Provide the (x, y) coordinate of the cell's center where the given text is located.  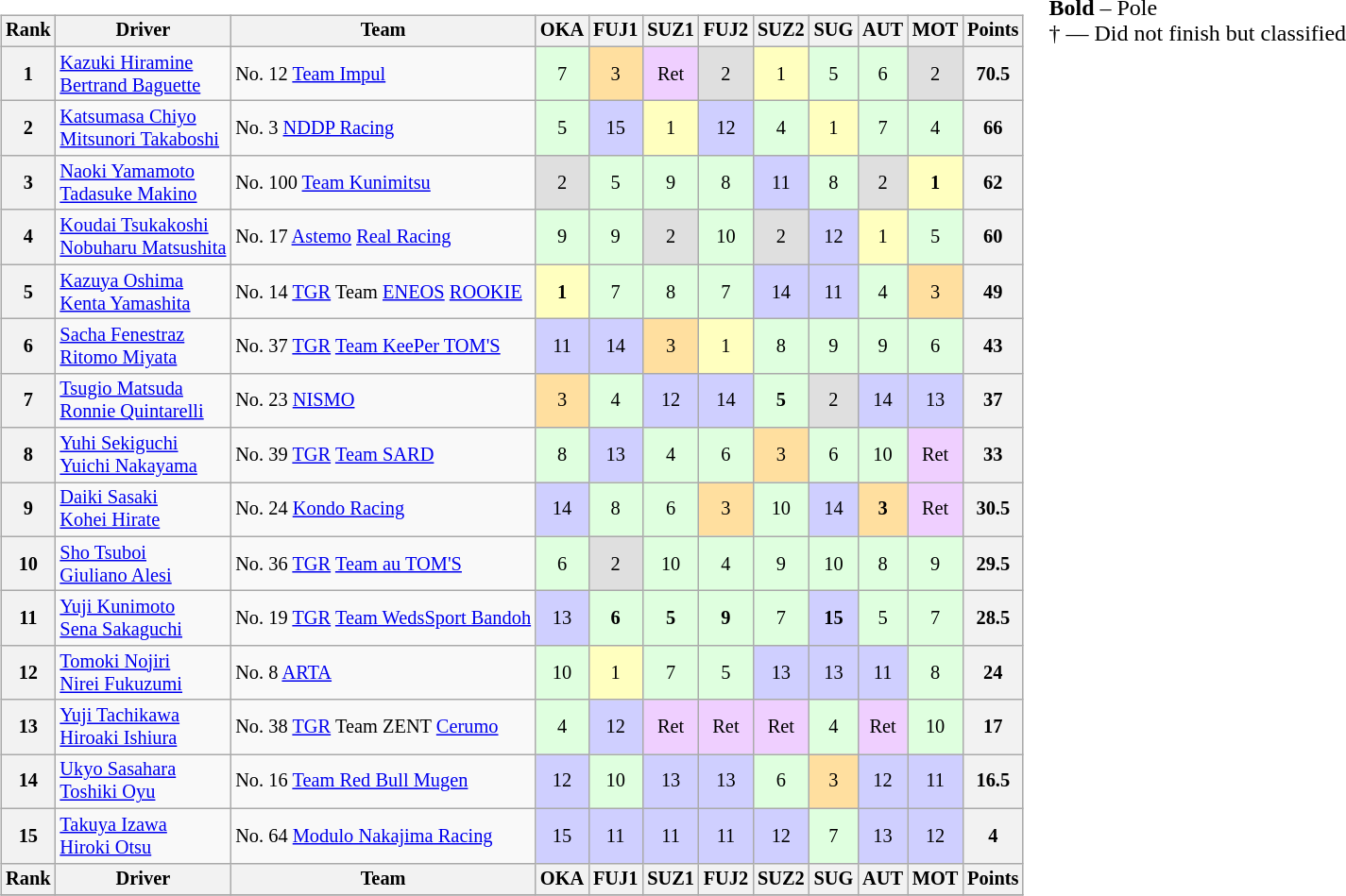
Sacha Fenestraz Ritomo Miyata (144, 347)
No. 39 TGR Team SARD (383, 455)
Tomoki Nojiri Nirei Fukuzumi (144, 673)
Naoki Yamamoto Tadasuke Makino (144, 183)
Katsumasa Chiyo Mitsunori Takaboshi (144, 128)
No. 3 NDDP Racing (383, 128)
Tsugio Matsuda Ronnie Quintarelli (144, 400)
No. 19 TGR Team WedsSport Bandoh (383, 618)
29.5 (993, 564)
Kazuki Hiramine Bertrand Baguette (144, 74)
70.5 (993, 74)
No. 23 NISMO (383, 400)
37 (993, 400)
Kazuya Oshima Kenta Yamashita (144, 292)
No. 14 TGR Team ENEOS ROOKIE (383, 292)
17 (993, 727)
No. 12 Team Impul (383, 74)
No. 64 Modulo Nakajima Racing (383, 836)
49 (993, 292)
No. 16 Team Red Bull Mugen (383, 782)
No. 100 Team Kunimitsu (383, 183)
33 (993, 455)
Yuji Tachikawa Hiroaki Ishiura (144, 727)
Ukyo Sasahara Toshiki Oyu (144, 782)
30.5 (993, 510)
43 (993, 347)
16.5 (993, 782)
No. 38 TGR Team ZENT Cerumo (383, 727)
No. 8 ARTA (383, 673)
28.5 (993, 618)
60 (993, 237)
Yuhi Sekiguchi Yuichi Nakayama (144, 455)
Yuji Kunimoto Sena Sakaguchi (144, 618)
Koudai Tsukakoshi Nobuharu Matsushita (144, 237)
24 (993, 673)
Takuya Izawa Hiroki Otsu (144, 836)
No. 37 TGR Team KeePer TOM'S (383, 347)
Daiki Sasaki Kohei Hirate (144, 510)
62 (993, 183)
No. 24 Kondo Racing (383, 510)
Sho Tsuboi Giuliano Alesi (144, 564)
No. 17 Astemo Real Racing (383, 237)
No. 36 TGR Team au TOM'S (383, 564)
66 (993, 128)
